Return the [x, y] coordinate for the center point of the cell that contains the specified text.  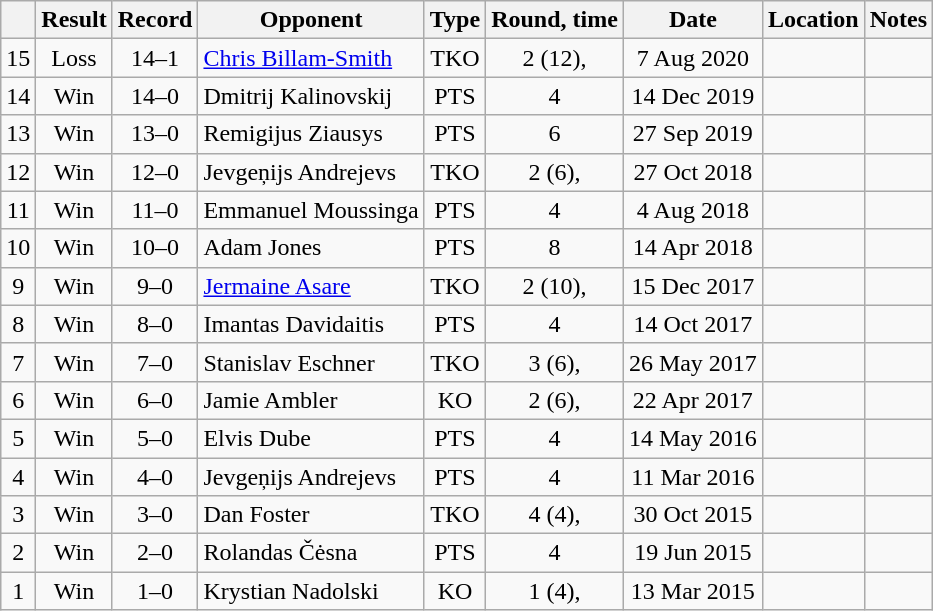
14 Dec 2019 [692, 96]
Elvis Dube [311, 438]
2 (10), [555, 286]
4 (4), [555, 515]
9 [18, 286]
2 (12), [555, 58]
Notes [898, 20]
Stanislav Eschner [311, 362]
10 [18, 248]
8–0 [155, 324]
Emmanuel Moussinga [311, 210]
Type [454, 20]
26 May 2017 [692, 362]
14–0 [155, 96]
12 [18, 172]
Imantas Davidaitis [311, 324]
Loss [74, 58]
27 Sep 2019 [692, 134]
Result [74, 20]
5–0 [155, 438]
11 Mar 2016 [692, 477]
Jermaine Asare [311, 286]
1 (4), [555, 591]
4–0 [155, 477]
5 [18, 438]
3 [18, 515]
Record [155, 20]
15 Dec 2017 [692, 286]
7 Aug 2020 [692, 58]
13 Mar 2015 [692, 591]
11–0 [155, 210]
6–0 [155, 400]
12–0 [155, 172]
14 May 2016 [692, 438]
9–0 [155, 286]
4 Aug 2018 [692, 210]
Location [813, 20]
1–0 [155, 591]
1 [18, 591]
3–0 [155, 515]
2 [18, 553]
Dmitrij Kalinovskij [311, 96]
Chris Billam-Smith [311, 58]
10–0 [155, 248]
Remigijus Ziausys [311, 134]
Jamie Ambler [311, 400]
2–0 [155, 553]
13 [18, 134]
Rolandas Čėsna [311, 553]
Date [692, 20]
3 (6), [555, 362]
15 [18, 58]
Krystian Nadolski [311, 591]
19 Jun 2015 [692, 553]
14 Apr 2018 [692, 248]
Opponent [311, 20]
14 Oct 2017 [692, 324]
13–0 [155, 134]
7 [18, 362]
Round, time [555, 20]
7–0 [155, 362]
14 [18, 96]
27 Oct 2018 [692, 172]
22 Apr 2017 [692, 400]
11 [18, 210]
Dan Foster [311, 515]
14–1 [155, 58]
Adam Jones [311, 248]
30 Oct 2015 [692, 515]
